Pinpoint the cell where the given text exists, returning its [X, Y] midpoint coordinate. 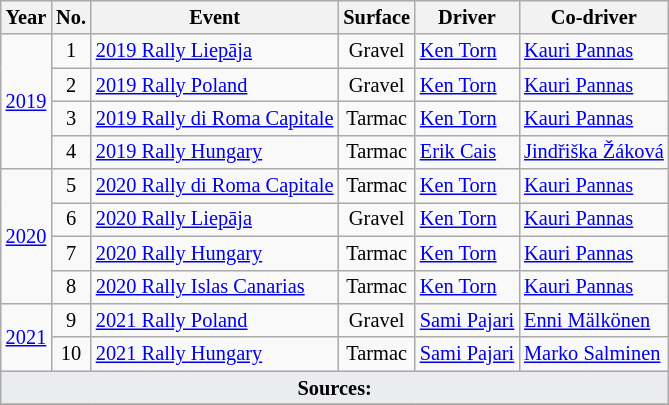
Surface [376, 17]
8 [71, 287]
1 [71, 51]
2020 Rally Islas Canarias [215, 287]
2020 Rally Hungary [215, 253]
2020 [26, 236]
Driver [467, 17]
7 [71, 253]
Co-driver [594, 17]
2019 Rally Poland [215, 85]
2019 Rally Liepāja [215, 51]
3 [71, 118]
2021 Rally Hungary [215, 354]
Year [26, 17]
2 [71, 85]
2019 Rally Hungary [215, 152]
2021 Rally Poland [215, 320]
Erik Cais [467, 152]
2021 [26, 336]
2019 Rally di Roma Capitale [215, 118]
Jindřiška Žáková [594, 152]
2020 Rally Liepāja [215, 219]
Enni Mälkönen [594, 320]
9 [71, 320]
No. [71, 17]
5 [71, 186]
Event [215, 17]
Sources: [335, 388]
Marko Salminen [594, 354]
10 [71, 354]
6 [71, 219]
4 [71, 152]
2019 [26, 102]
2020 Rally di Roma Capitale [215, 186]
